Locate the cell with the specified text and output its (x, y) center coordinate. 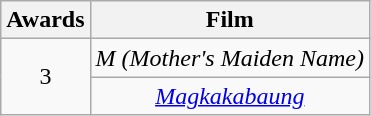
3 (46, 77)
Film (230, 20)
M (Mother's Maiden Name) (230, 58)
Magkakabaung (230, 96)
Awards (46, 20)
